Output the (x, y) coordinate of the center of the cell containing the given text.  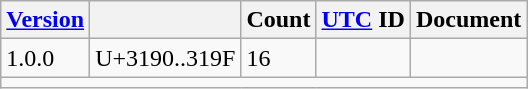
Document (468, 20)
Count (278, 20)
16 (278, 58)
U+3190..319F (166, 58)
UTC ID (363, 20)
Version (46, 20)
1.0.0 (46, 58)
